Capture the cell that displays the provided text and extract its [x, y] central coordinate. 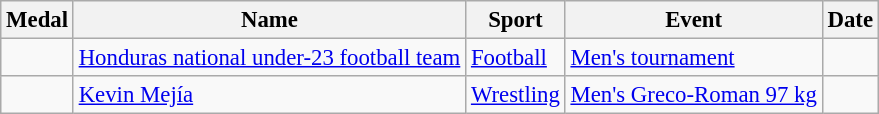
Honduras national under-23 football team [269, 58]
Kevin Mejía [269, 95]
Men's tournament [694, 58]
Wrestling [516, 95]
Sport [516, 20]
Medal [38, 20]
Date [850, 20]
Name [269, 20]
Men's Greco-Roman 97 kg [694, 95]
Football [516, 58]
Event [694, 20]
